Search for the cell housing the specified text and yield its (x, y) center coordinate. 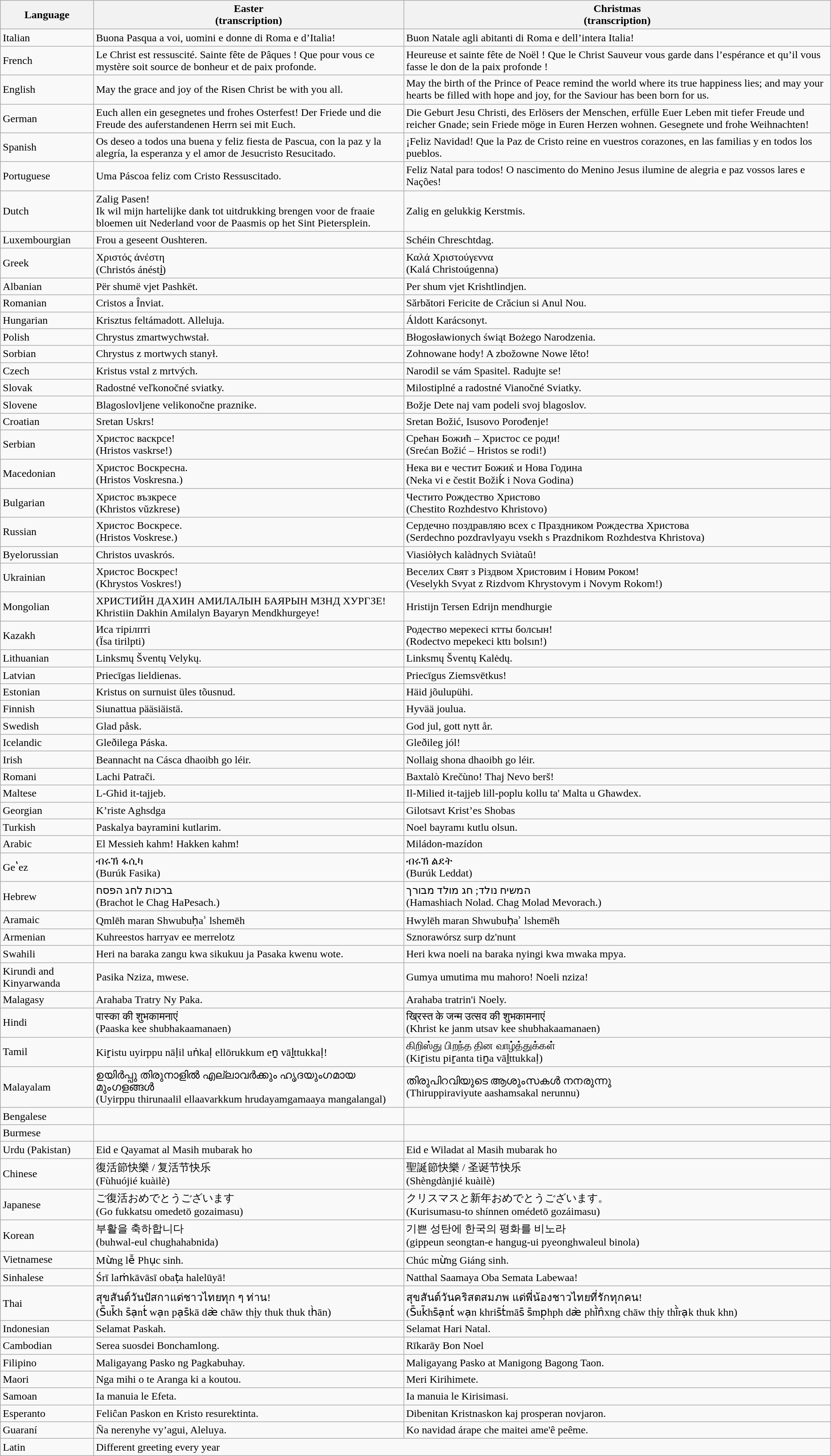
Gleðileg jól! (617, 743)
Linksmų Šventų Kalėdų. (617, 658)
Kristus on surnuist üles tõusnud. (249, 692)
Macedonian (47, 474)
Pasika Nziza, mwese. (249, 977)
Guaraní (47, 1430)
Häid jõulupühi. (617, 692)
Maligayang Pasko at Manigong Bagong Taon. (617, 1363)
Easter(transcription) (249, 15)
Maori (47, 1380)
Sorbian (47, 354)
Serea suosdei Bonchamlong. (249, 1345)
Hyvää joulua. (617, 709)
Christos uvaskrós. (249, 555)
Христос Воскресна.(Hristos Voskresna.) (249, 474)
Kuhreestos harryav ee merrelotz (249, 937)
Aramaic (47, 920)
Ukrainian (47, 577)
Polish (47, 337)
Slovene (47, 405)
Feliĉan Paskon en Kristo resurektinta. (249, 1413)
French (47, 60)
Bengalese (47, 1116)
Japanese (47, 1205)
God jul, gott nytt år. (617, 726)
Romani (47, 777)
Χριστός άνέστη(Christós ánésti̱) (249, 263)
Hungarian (47, 320)
Hebrew (47, 896)
ברכות לחג הפסח(Brachot le Chag HaPesach.) (249, 896)
Latvian (47, 675)
Czech (47, 371)
ብሩኽ ፋሲካ(Burúk Fasika) (249, 867)
Dibenitan Kristnaskon kaj prosperan novjaron. (617, 1413)
Kirundi and Kinyarwanda (47, 977)
Heureuse et sainte fête de Noël ! Que le Christ Sauveur vous garde dans l’espérance et qu’il vous fasse le don de la paix profonde ! (617, 60)
Христос васкрсе!(Hristos vaskrse!) (249, 444)
Gilotsavt Krist’es Shobas (617, 810)
May the grace and joy of the Risen Christ be with you all. (249, 90)
Kiṟistu uyirppu nāḷil uṅkaḷ ellōrukkum eṉ vāḻttukkaḷ! (249, 1052)
Eid e Wiladat al Masih mubarak ho (617, 1150)
Baxtalò Krečùno! Thaj Nevo berš! (617, 777)
Miládon-mazídon (617, 844)
Καλά Χριστούγεννα(Kalá Christoúgenna) (617, 263)
Ña nerenyhe vy’agui, Aleluya. (249, 1430)
復活節快樂 / 复活节快乐(Fùhuójié kuàilè) (249, 1174)
Arahaba Tratry Ny Paka. (249, 1000)
L-Għid it-tajjeb. (249, 793)
Spanish (47, 147)
Ko navidad árape che maitei ame'ê peême. (617, 1430)
Thai (47, 1303)
Mongolian (47, 607)
Armenian (47, 937)
Narodil se vám Spasitel. Radujte se! (617, 371)
Chrystus zmartwychwstał. (249, 337)
Nga mihi o te Aranga ki a koutou. (249, 1380)
ご復活おめでとうございます(Go fukkatsu omedetō gozaimasu) (249, 1205)
부활을 축하합니다(buhwal-eul chughahabnida) (249, 1236)
English (47, 90)
Среħан Божиħ – Христос се роди!(Srećan Božić – Hristos se rodi!) (617, 444)
Icelandic (47, 743)
Eid e Qayamat al Masih mubarak ho (249, 1150)
Krisztus feltámadott. Alleluja. (249, 320)
Buon Natale agli abitanti di Roma e dell’intera Italia! (617, 38)
Swahili (47, 954)
Ia manuia le Efeta. (249, 1396)
Христос Воскресе.(Hristos Voskrese.) (249, 532)
Luxembourgian (47, 240)
Lachi Patrači. (249, 777)
Siunattua pääsiäistä. (249, 709)
המשיח נולד; חג מולד מבורך(Hamashiach Nolad. Chag Molad Mevorach.) (617, 896)
Śrī laṁkāvāsī obaṭa halelūyā! (249, 1277)
Христос Воскрес!(Khrystos Voskres!) (249, 577)
Tamil (47, 1052)
ഉയിര്‍പ്പു തിരുനാളില്‍ എല്ലാവർക്കും ഹൃദയുംഗമായ മുംഗളങ്ങള്‍(Uyirppu thirunaalil ellaavarkkum hrudayamgamaaya mangalangal) (249, 1087)
Kazakh (47, 635)
Lithuanian (47, 658)
Different greeting every year (462, 1447)
Nollaig shona dhaoibh go léir. (617, 760)
கிறிஸ்து பிறந்த தின வாழ்த்துக்கள்(Kiṟistu piṟanta tiṉa vāḻttukkaḷ) (617, 1052)
Cambodian (47, 1345)
Blagoslovljene velikonočne praznike. (249, 405)
Viasiòłych kalàdnych Sviàtaû! (617, 555)
Per shum vjet Krishtlindjen. (617, 286)
Beannacht na Cásca dhaoibh go léir. (249, 760)
Milostiplné a radostné Vianočné Sviatky. (617, 388)
Христос възкресе(Khristos vŭzkrese) (249, 503)
Arabic (47, 844)
Esperanto (47, 1413)
Sretan Božić, Isusovo Porođenje! (617, 421)
Ia manuia le Kirisimasi. (617, 1396)
ХРИСТИЙН ДАХИН АМИЛАЛЫН БАЯРЫН МЗНД ХУРГЗЕ!Khristiin Dakhin Amilalyn Bayaryn Mendkhurgeye! (249, 607)
Sretan Uskrs! (249, 421)
Zalig Pasen!Ik wil mijn hartelijke dank tot uitdrukking brengen voor de fraaie bloemen uit Nederland voor de Paasmis op het Sint Pietersplein. (249, 211)
Arahaba tratrin'i Noely. (617, 1000)
Portuguese (47, 176)
Честито Рождество Христово(Chestito Rozhdestvo Khristovo) (617, 503)
Mừng lễ Phục sinh. (249, 1260)
สุขสันต์วันคริสตสมภพ แด่พี่น้องชาวไทยที่รักทุกคน!(S̄uk̄hs̄ạnt̒ wạn khris̄t̒mās̄ s̄mp̣hph dæ̀ phī̀n̂xng chāw thịy thī̀rạk thuk khn) (617, 1303)
Irish (47, 760)
Greek (47, 263)
Os deseo a todos una buena y feliz fiesta de Pascua, con la paz y la alegría, la esperanza y el amor de Jesucristo Resucitado. (249, 147)
Samoan (47, 1396)
Radostné veľkonočné sviatky. (249, 388)
Selamat Hari Natal. (617, 1329)
Gumya umutima mu mahoro! Noeli nziza! (617, 977)
Finnish (47, 709)
Frou a geseent Oushteren. (249, 240)
Croatian (47, 421)
Feliz Natal para todos! O nascimento do Menino Jesus ilumine de alegria e paz vossos lares e Nações! (617, 176)
തിരുപിറവിയുടെ ആശുംസകള്‍ നനരുന്നു(Thiruppiraviyute aashamsakal nerunnu) (617, 1087)
Heri kwa noeli na baraka nyingi kwa mwaka mpya. (617, 954)
Heri na baraka zangu kwa sikukuu ja Pasaka kwenu wote. (249, 954)
Për shumë vjet Pashkët. (249, 286)
Нека ви е честит Божиќ и Нова Година(Neka vi e čestit Božiḱ i Nova Godina) (617, 474)
Paskalya bayramini kutlarim. (249, 827)
Glad påsk. (249, 726)
German (47, 118)
Hindi (47, 1023)
Сердечно поздравляю всех с Праздником Рождества Христова(Serdechno pozdravlyayu vsekh s Prazdnikom Rozhdestva Khristova) (617, 532)
Meri Kirihimete. (617, 1380)
Le Christ est ressuscité. Sainte fête de Pâques ! Que pour vous ce mystère soit source de bonheur et de paix profonde. (249, 60)
Vietnamese (47, 1260)
Estonian (47, 692)
สุขสันต์วันปัสกาแด่ชาวไทยทุก ๆ ท่าน!(S̄uk̄h s̄ạnt̒ wạn pạs̄kā dæ̀ chāw thịy thuk thuk th̀ān) (249, 1303)
Hwylēh maran Shwubuḥaʾ lshemēh (617, 920)
ख्रिस्त के जन्म उत्सव की शुभकामनाएं(Khrist ke janm utsav kee shubhakaamanaen) (617, 1023)
クリスマスと新年おめでとうございます。(Kurisumasu-to shínnen omédetō gozáimasu) (617, 1205)
Filipino (47, 1363)
Swedish (47, 726)
¡Feliz Navidad! Que la Paz de Cristo reine en vuestros corazones, en las familias y en todos los pueblos. (617, 147)
Natthal Saamaya Oba Semata Labewaa! (617, 1277)
Zohnowane hody! A zbožowne Nowe lěto! (617, 354)
Burmese (47, 1133)
Dutch (47, 211)
Noel bayramı kutlu olsun. (617, 827)
Božje Dete naj vam podeli svoj blagoslov. (617, 405)
Priecīgus Ziemsvētkus! (617, 675)
Latin (47, 1447)
Bulgarian (47, 503)
Błogosławionych świąt Bożego Narodzenia. (617, 337)
Serbian (47, 444)
Indonesian (47, 1329)
Russian (47, 532)
Maligayang Pasko ng Pagkabuhay. (249, 1363)
Il-Milied it-tajjeb lill-poplu kollu ta' Malta u Għawdex. (617, 793)
Chúc mừng Giáng sinh. (617, 1260)
Иса тірілпті(Ïsa tirilpti) (249, 635)
Qmlēh maran Shwubuḥaʾ lshemēh (249, 920)
Hristijn Tersen Edrijn mendhurgie (617, 607)
Italian (47, 38)
El Messieh kahm! Hakken kahm! (249, 844)
Cristos a Înviat. (249, 303)
Christmas(transcription) (617, 15)
पास्का की शुभकामनाएं(Paaska kee shubhakaamanaen) (249, 1023)
Zalig en gelukkig Kerstmis. (617, 211)
Georgian (47, 810)
Selamat Paskah. (249, 1329)
Sznorawórsz surp dz'nunt (617, 937)
Родecтвo мepeкeci ктты болсын!(Rodectvo mepekeci kttı bolsın!) (617, 635)
Malagasy (47, 1000)
Romanian (47, 303)
Urdu (Pakistan) (47, 1150)
Euch allen ein gesegnetes und frohes Osterfest! Der Friede und die Freude des auferstandenen Herrn sei mit Euch. (249, 118)
Sinhalese (47, 1277)
Language (47, 15)
ብሩኽ ልደት(Burúk Leddat) (617, 867)
Linksmų Šventų Velykų. (249, 658)
聖誕節快樂 / 圣诞节快乐(Shèngdànjié kuàilè) (617, 1174)
Веселих Свят з Різдвом Христовим і Новим Роком!(Veselykh Svyat z Rizdvom Khrystovym i Novym Rokom!) (617, 577)
Slovak (47, 388)
Byelorussian (47, 555)
Sărbători Fericite de Crăciun si Anul Nou. (617, 303)
Áldott Karácsonyt. (617, 320)
Chinese (47, 1174)
기쁜 성탄에 한국의 평화를 비노라(gippeun seongtan-e hangug-ui pyeonghwaleul binola) (617, 1236)
Malayalam (47, 1087)
Buona Pasqua a voi, uomini e donne di Roma e d’Italia! (249, 38)
Albanian (47, 286)
Priecīgas lieldienas. (249, 675)
Geʽez (47, 867)
Rīkarāy Bon Noel (617, 1345)
Korean (47, 1236)
Kristus vstal z mrtvých. (249, 371)
Maltese (47, 793)
Gleðilega Páska. (249, 743)
Chrystus z mortwych stanył. (249, 354)
K’riste Aghsdga (249, 810)
Turkish (47, 827)
Schéin Chreschtdag. (617, 240)
Uma Páscoa feliz com Cristo Ressuscitado. (249, 176)
